Return (X, Y) of the center of cell containing provided text 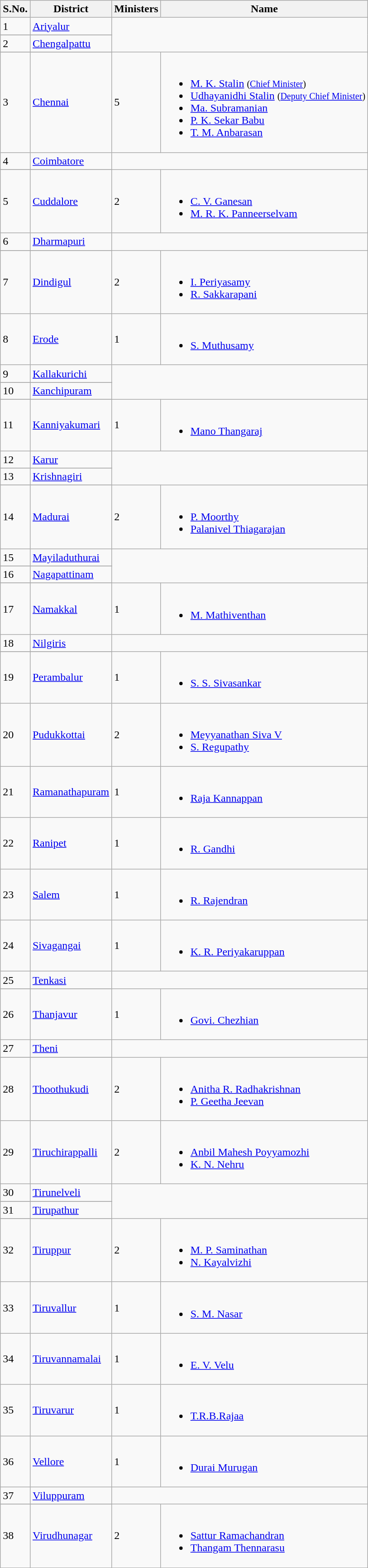
M. P. SaminathanN. Kayalvizhi (264, 1250)
15 (15, 557)
Anitha R. RadhakrishnanP. Geetha Jeevan (264, 1089)
Anbil Mahesh PoyyamozhiK. N. Nehru (264, 1152)
Dindigul (71, 282)
Ministers (136, 9)
K. R. Periyakaruppan (264, 945)
T.R.B.Rajaa (264, 1410)
District (71, 9)
34 (15, 1359)
Meyyanathan Siva VS. Regupathy (264, 735)
17 (15, 609)
7 (15, 282)
Theni (71, 1048)
30 (15, 1193)
Kanchipuram (71, 391)
Kallakurichi (71, 373)
Tirupathur (71, 1210)
Kanniyakumari (71, 425)
Coimbatore (71, 161)
6 (15, 242)
16 (15, 575)
21 (15, 792)
Tiruvarur (71, 1410)
Vellore (71, 1461)
8 (15, 339)
18 (15, 643)
Viluppuram (71, 1495)
Thoothukudi (71, 1089)
S. M. Nasar (264, 1308)
12 (15, 459)
S. S. Sivasankar (264, 677)
Mayiladuthurai (71, 557)
20 (15, 735)
Ariyalur (71, 26)
Pudukkottai (71, 735)
E. V. Velu (264, 1359)
24 (15, 945)
Nagapattinam (71, 575)
Ramanathapuram (71, 792)
28 (15, 1089)
32 (15, 1250)
Cuddalore (71, 201)
11 (15, 425)
R. Rajendran (264, 895)
Sattur RamachandranThangam Thennarasu (264, 1536)
3 (15, 102)
22 (15, 843)
P. MoorthyPalanivel Thiagarajan (264, 517)
Tiruchirappalli (71, 1152)
Nilgiris (71, 643)
14 (15, 517)
Tiruvallur (71, 1308)
C. V. GanesanM. R. K. Panneerselvam (264, 201)
Name (264, 9)
Virudhunagar (71, 1536)
Raja Kannappan (264, 792)
Erode (71, 339)
31 (15, 1210)
S. Muthusamy (264, 339)
36 (15, 1461)
26 (15, 1014)
25 (15, 980)
Salem (71, 895)
Durai Murugan (264, 1461)
Karur (71, 459)
Tiruvannamalai (71, 1359)
Namakkal (71, 609)
I. PeriyasamyR. Sakkarapani (264, 282)
Tiruppur (71, 1250)
4 (15, 161)
Madurai (71, 517)
Govi. Chezhian (264, 1014)
38 (15, 1536)
Mano Thangaraj (264, 425)
33 (15, 1308)
Chennai (71, 102)
M. K. Stalin (Chief Minister)Udhayanidhi Stalin (Deputy Chief Minister)Ma. SubramanianP. K. Sekar BabuT. M. Anbarasan (264, 102)
13 (15, 477)
Chengalpattu (71, 44)
Sivagangai (71, 945)
Tenkasi (71, 980)
Krishnagiri (71, 477)
9 (15, 373)
35 (15, 1410)
23 (15, 895)
Tirunelveli (71, 1193)
19 (15, 677)
27 (15, 1048)
Dharmapuri (71, 242)
29 (15, 1152)
S.No. (15, 9)
Thanjavur (71, 1014)
Ranipet (71, 843)
37 (15, 1495)
R. Gandhi (264, 843)
10 (15, 391)
Perambalur (71, 677)
M. Mathiventhan (264, 609)
